Extract the (x, y) coordinate from the center of the cell holding the provided text.  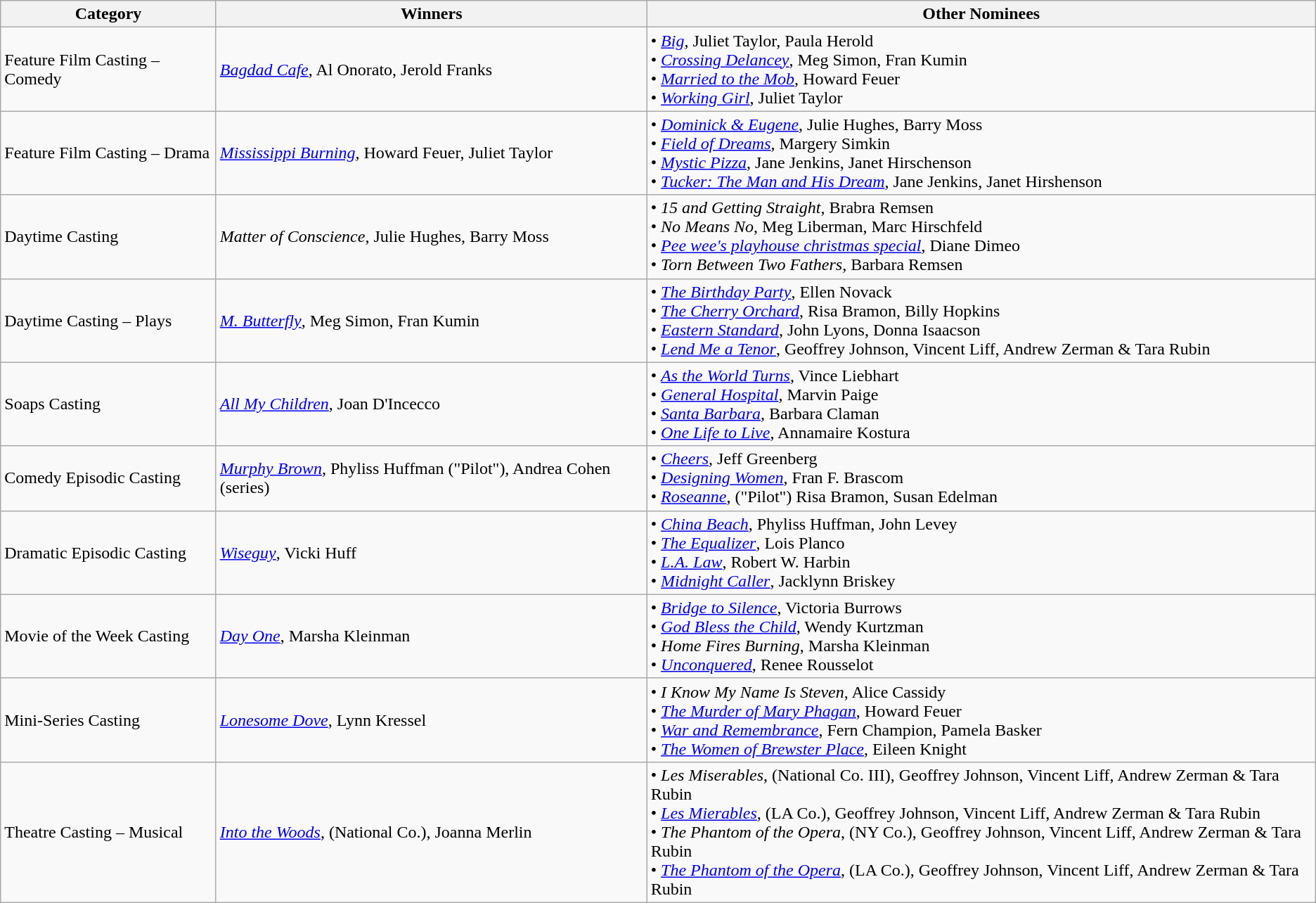
Into the Woods, (National Co.), Joanna Merlin (432, 832)
M. Butterfly, Meg Simon, Fran Kumin (432, 321)
Winners (432, 14)
• Bridge to Silence, Victoria Burrows• God Bless the Child, Wendy Kurtzman• Home Fires Burning, Marsha Kleinman• Unconquered, Renee Rousselot (981, 636)
• Cheers, Jeff Greenberg• Designing Women, Fran F. Brascom• Roseanne, ("Pilot") Risa Bramon, Susan Edelman (981, 478)
Mini-Series Casting (108, 720)
Wiseguy, Vicki Huff (432, 553)
Comedy Episodic Casting (108, 478)
Daytime Casting – Plays (108, 321)
• As the World Turns, Vince Liebhart• General Hospital, Marvin Paige• Santa Barbara, Barbara Claman• One Life to Live, Annamaire Kostura (981, 404)
• China Beach, Phyliss Huffman, John Levey• The Equalizer, Lois Planco• L.A. Law, Robert W. Harbin• Midnight Caller, Jacklynn Briskey (981, 553)
All My Children, Joan D'Incecco (432, 404)
Daytime Casting (108, 236)
Lonesome Dove, Lynn Kressel (432, 720)
Matter of Conscience, Julie Hughes, Barry Moss (432, 236)
Category (108, 14)
Murphy Brown, Phyliss Huffman ("Pilot"), Andrea Cohen (series) (432, 478)
Theatre Casting – Musical (108, 832)
Other Nominees (981, 14)
Soaps Casting (108, 404)
Movie of the Week Casting (108, 636)
Feature Film Casting – Comedy (108, 69)
Day One, Marsha Kleinman (432, 636)
Feature Film Casting – Drama (108, 153)
Bagdad Cafe, Al Onorato, Jerold Franks (432, 69)
Mississippi Burning, Howard Feuer, Juliet Taylor (432, 153)
• Big, Juliet Taylor, Paula Herold• Crossing Delancey, Meg Simon, Fran Kumin• Married to the Mob, Howard Feuer• Working Girl, Juliet Taylor (981, 69)
Dramatic Episodic Casting (108, 553)
